Extract the [x, y] coordinate from the center of the cell holding the provided text.  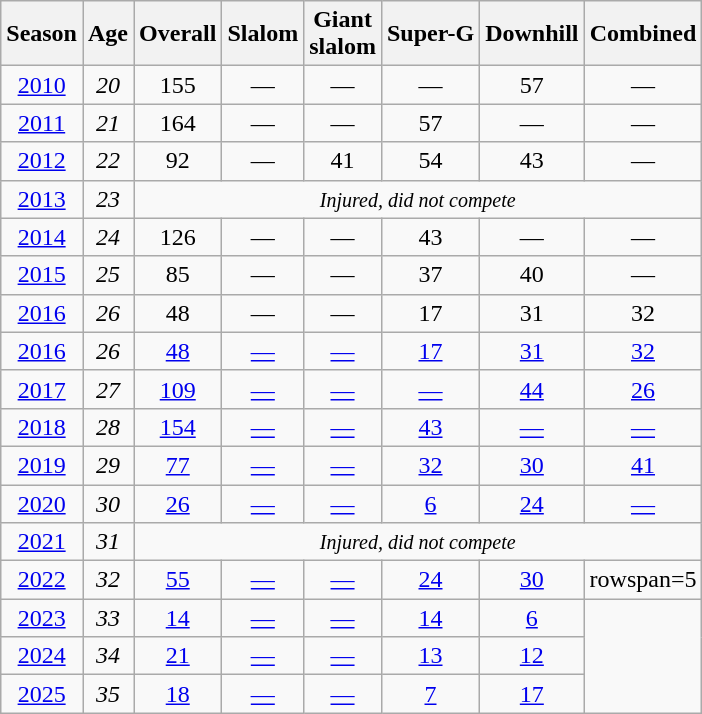
2020 [42, 503]
77 [178, 465]
13 [430, 656]
126 [178, 237]
109 [178, 389]
Season [42, 34]
23 [108, 199]
2021 [42, 542]
2012 [42, 161]
2024 [42, 656]
28 [108, 427]
Slalom [263, 34]
Combined [643, 34]
37 [430, 275]
2017 [42, 389]
2010 [42, 85]
Super-G [430, 34]
54 [430, 161]
7 [430, 694]
2025 [42, 694]
164 [178, 123]
2022 [42, 580]
2019 [42, 465]
2015 [42, 275]
18 [178, 694]
20 [108, 85]
155 [178, 85]
Downhill [532, 34]
27 [108, 389]
2013 [42, 199]
Giantslalom [343, 34]
85 [178, 275]
33 [108, 618]
154 [178, 427]
34 [108, 656]
rowspan=5 [643, 580]
Age [108, 34]
25 [108, 275]
2023 [42, 618]
Overall [178, 34]
29 [108, 465]
40 [532, 275]
35 [108, 694]
2014 [42, 237]
2018 [42, 427]
22 [108, 161]
92 [178, 161]
12 [532, 656]
55 [178, 580]
44 [532, 389]
2011 [42, 123]
